Search for the cell housing the specified text and yield its [X, Y] center coordinate. 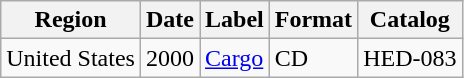
CD [313, 58]
HED-083 [410, 58]
2000 [170, 58]
Cargo [235, 58]
Catalog [410, 20]
Date [170, 20]
Region [71, 20]
Label [235, 20]
United States [71, 58]
Format [313, 20]
